Return (x, y) of the center of cell containing provided text 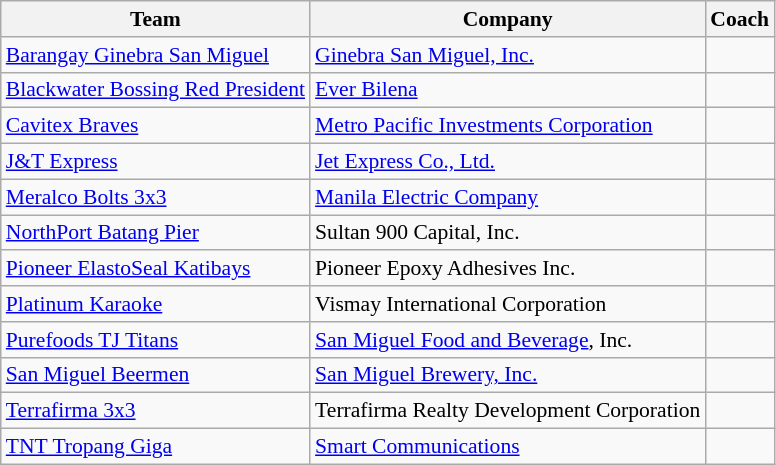
Metro Pacific Investments Corporation (508, 126)
Barangay Ginebra San Miguel (156, 55)
Smart Communications (508, 447)
San Miguel Beermen (156, 375)
San Miguel Food and Beverage, Inc. (508, 340)
Terrafirma Realty Development Corporation (508, 411)
Company (508, 19)
Team (156, 19)
San Miguel Brewery, Inc. (508, 375)
Sultan 900 Capital, Inc. (508, 233)
Pioneer ElastoSeal Katibays (156, 269)
Ever Bilena (508, 90)
TNT Tropang Giga (156, 447)
NorthPort Batang Pier (156, 233)
Manila Electric Company (508, 197)
J&T Express (156, 162)
Cavitex Braves (156, 126)
Pioneer Epoxy Adhesives Inc. (508, 269)
Platinum Karaoke (156, 304)
Purefoods TJ Titans (156, 340)
Vismay International Corporation (508, 304)
Meralco Bolts 3x3 (156, 197)
Jet Express Co., Ltd. (508, 162)
Coach (740, 19)
Ginebra San Miguel, Inc. (508, 55)
Blackwater Bossing Red President (156, 90)
Terrafirma 3x3 (156, 411)
